Search for the cell housing the specified text and yield its (x, y) center coordinate. 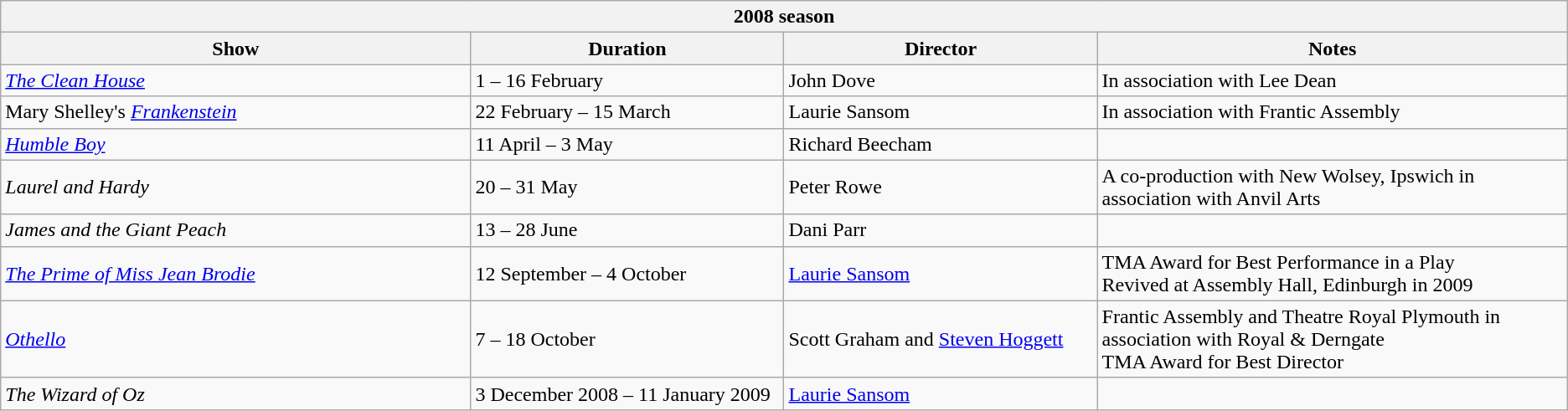
1 – 16 February (627, 80)
Mary Shelley's Frankenstein (236, 112)
20 – 31 May (627, 188)
James and the Giant Peach (236, 230)
3 December 2008 – 11 January 2009 (627, 393)
Director (941, 49)
In association with Lee Dean (1332, 80)
Laurel and Hardy (236, 188)
Richard Beecham (941, 144)
A co-production with New Wolsey, Ipswich in association with Anvil Arts (1332, 188)
12 September – 4 October (627, 273)
Scott Graham and Steven Hoggett (941, 339)
John Dove (941, 80)
Peter Rowe (941, 188)
7 – 18 October (627, 339)
2008 season (784, 17)
11 April – 3 May (627, 144)
In association with Frantic Assembly (1332, 112)
The Wizard of Oz (236, 393)
The Clean House (236, 80)
Show (236, 49)
Dani Parr (941, 230)
The Prime of Miss Jean Brodie (236, 273)
Humble Boy (236, 144)
Notes (1332, 49)
22 February – 15 March (627, 112)
Othello (236, 339)
13 – 28 June (627, 230)
Duration (627, 49)
TMA Award for Best Performance in a PlayRevived at Assembly Hall, Edinburgh in 2009 (1332, 273)
Frantic Assembly and Theatre Royal Plymouth in association with Royal & DerngateTMA Award for Best Director (1332, 339)
